For the text-containing cell, return its midpoint in (X, Y) coordinate format. 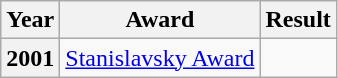
2001 (30, 58)
Stanislavsky Award (160, 58)
Result (298, 20)
Year (30, 20)
Award (160, 20)
